Identify which cell holds the provided text, then report its (x, y) central coordinate. 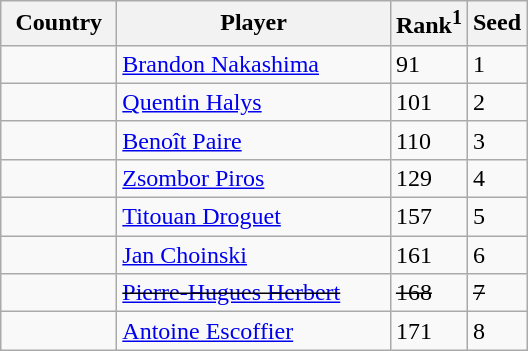
6 (496, 255)
Titouan Droguet (254, 217)
7 (496, 293)
171 (428, 331)
5 (496, 217)
129 (428, 178)
Rank1 (428, 24)
Antoine Escoffier (254, 331)
101 (428, 102)
91 (428, 64)
Quentin Halys (254, 102)
Jan Choinski (254, 255)
Benoît Paire (254, 140)
2 (496, 102)
1 (496, 64)
Pierre-Hugues Herbert (254, 293)
Player (254, 24)
110 (428, 140)
Country (59, 24)
168 (428, 293)
4 (496, 178)
Seed (496, 24)
3 (496, 140)
157 (428, 217)
Zsombor Piros (254, 178)
Brandon Nakashima (254, 64)
161 (428, 255)
8 (496, 331)
